Determine the (X, Y) coordinate at the center of the cell enclosing the given text.  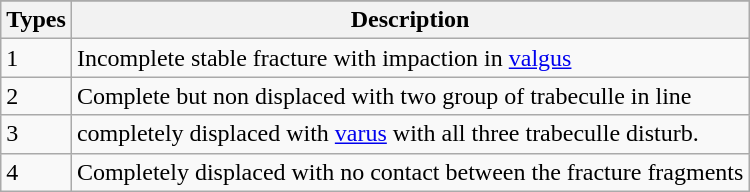
completely displaced with varus with all three trabeculle disturb. (410, 134)
4 (36, 172)
Completely displaced with no contact between the fracture fragments (410, 172)
2 (36, 96)
Types (36, 20)
Description (410, 20)
3 (36, 134)
1 (36, 58)
Incomplete stable fracture with impaction in valgus (410, 58)
Complete but non displaced with two group of trabeculle in line (410, 96)
